Pinpoint the cell where the given text exists, returning its [X, Y] midpoint coordinate. 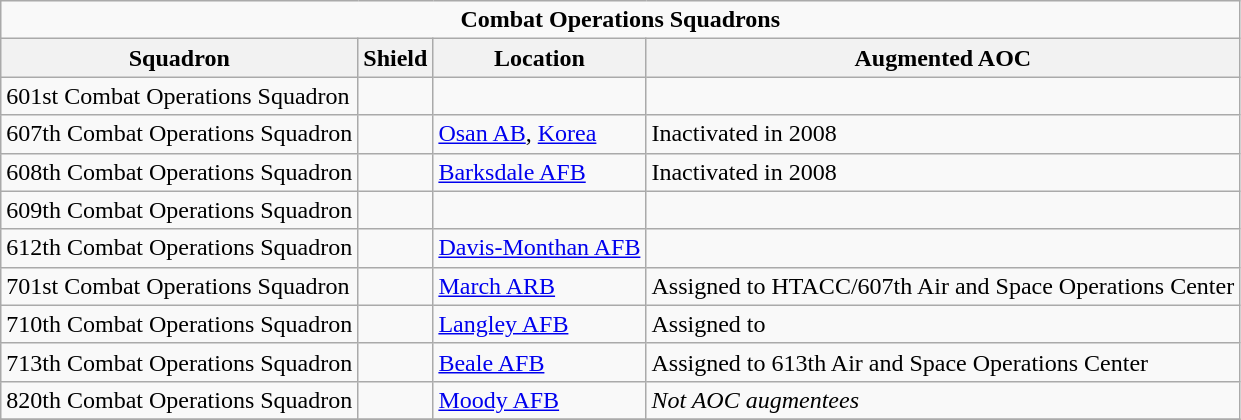
Squadron [180, 58]
Location [540, 58]
701st Combat Operations Squadron [180, 286]
Moody AFB [540, 400]
Assigned to [943, 324]
Assigned to 613th Air and Space Operations Center [943, 362]
Combat Operations Squadrons [620, 20]
Langley AFB [540, 324]
Davis-Monthan AFB [540, 248]
710th Combat Operations Squadron [180, 324]
Beale AFB [540, 362]
607th Combat Operations Squadron [180, 134]
Not AOC augmentees [943, 400]
March ARB [540, 286]
612th Combat Operations Squadron [180, 248]
Barksdale AFB [540, 172]
713th Combat Operations Squadron [180, 362]
Augmented AOC [943, 58]
Osan AB, Korea [540, 134]
820th Combat Operations Squadron [180, 400]
Assigned to HTACC/607th Air and Space Operations Center [943, 286]
Shield [396, 58]
601st Combat Operations Squadron [180, 96]
609th Combat Operations Squadron [180, 210]
608th Combat Operations Squadron [180, 172]
